Provide the (x, y) coordinate of the cell's center where the given text is located.  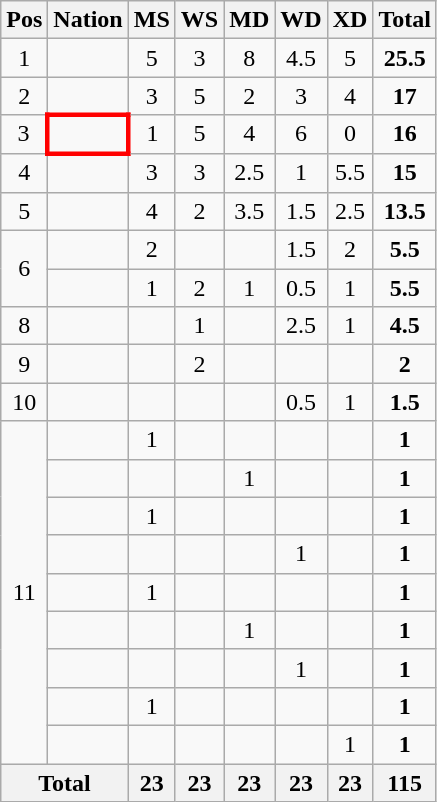
3.5 (250, 212)
Pos (24, 20)
16 (405, 134)
13.5 (405, 212)
WD (301, 20)
9 (24, 364)
WS (199, 20)
11 (24, 592)
MD (250, 20)
10 (24, 402)
15 (405, 173)
Nation (88, 20)
0 (350, 134)
XD (350, 20)
17 (405, 96)
MS (152, 20)
25.5 (405, 58)
115 (405, 783)
